For the text-containing cell, return its midpoint in (x, y) coordinate format. 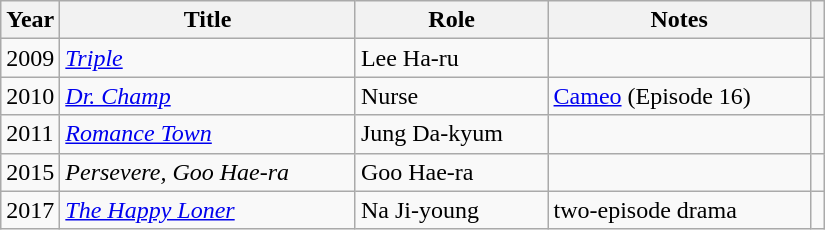
Lee Ha-ru (452, 58)
Triple (208, 58)
Goo Hae-ra (452, 172)
2015 (30, 172)
Cameo (Episode 16) (679, 96)
Jung Da-kyum (452, 134)
Romance Town (208, 134)
Year (30, 20)
2009 (30, 58)
Nurse (452, 96)
Dr. Champ (208, 96)
two-episode drama (679, 210)
Persevere, Goo Hae-ra (208, 172)
Title (208, 20)
2017 (30, 210)
2010 (30, 96)
Role (452, 20)
2011 (30, 134)
Notes (679, 20)
Na Ji-young (452, 210)
The Happy Loner (208, 210)
